From the cell containing the given text, extract its center point as [X, Y] coordinate. 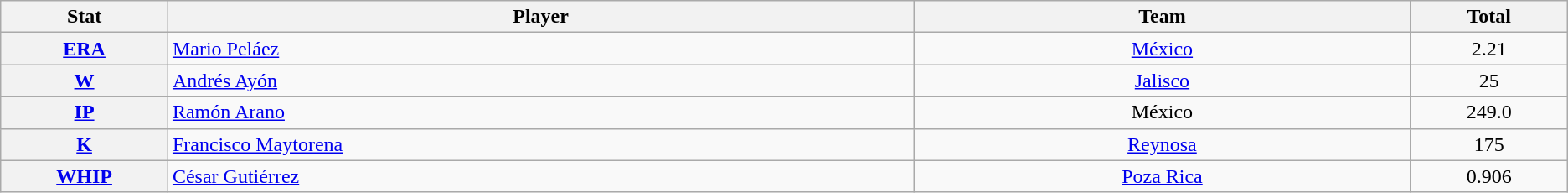
Team [1163, 17]
Player [540, 17]
2.21 [1489, 49]
Total [1489, 17]
175 [1489, 144]
249.0 [1489, 112]
Ramón Arano [540, 112]
IP [85, 112]
K [85, 144]
Mario Peláez [540, 49]
Jalisco [1163, 81]
WHIP [85, 176]
Francisco Maytorena [540, 144]
ERA [85, 49]
W [85, 81]
Poza Rica [1163, 176]
25 [1489, 81]
Reynosa [1163, 144]
César Gutiérrez [540, 176]
Stat [85, 17]
Andrés Ayón [540, 81]
0.906 [1489, 176]
